Output the [X, Y] coordinate of the center of the cell containing the given text.  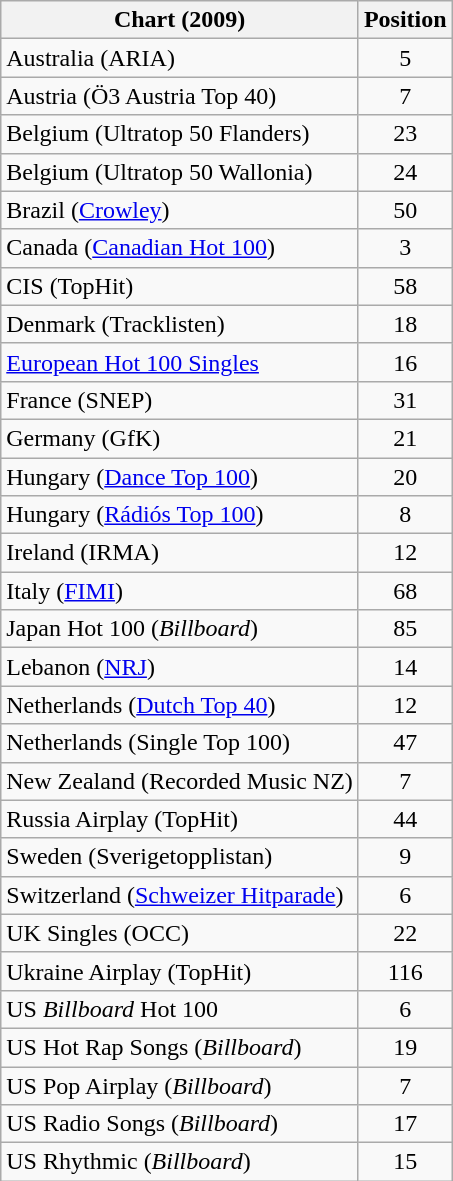
Belgium (Ultratop 50 Flanders) [180, 134]
85 [405, 629]
Russia Airplay (TopHit) [180, 819]
US Radio Songs (Billboard) [180, 1124]
Japan Hot 100 (Billboard) [180, 629]
Ukraine Airplay (TopHit) [180, 971]
Belgium (Ultratop 50 Wallonia) [180, 172]
Chart (2009) [180, 20]
17 [405, 1124]
24 [405, 172]
50 [405, 210]
31 [405, 400]
Switzerland (Schweizer Hitparade) [180, 895]
15 [405, 1162]
68 [405, 591]
New Zealand (Recorded Music NZ) [180, 781]
116 [405, 971]
19 [405, 1047]
Italy (FIMI) [180, 591]
44 [405, 819]
Australia (ARIA) [180, 58]
Denmark (Tracklisten) [180, 324]
Hungary (Rádiós Top 100) [180, 515]
CIS (TopHit) [180, 286]
18 [405, 324]
Brazil (Crowley) [180, 210]
21 [405, 438]
US Pop Airplay (Billboard) [180, 1085]
5 [405, 58]
US Billboard Hot 100 [180, 1009]
22 [405, 933]
Netherlands (Dutch Top 40) [180, 705]
16 [405, 362]
US Rhythmic (Billboard) [180, 1162]
Austria (Ö3 Austria Top 40) [180, 96]
US Hot Rap Songs (Billboard) [180, 1047]
14 [405, 667]
58 [405, 286]
9 [405, 857]
Lebanon (NRJ) [180, 667]
Sweden (Sverigetopplistan) [180, 857]
European Hot 100 Singles [180, 362]
Canada (Canadian Hot 100) [180, 248]
8 [405, 515]
Ireland (IRMA) [180, 553]
Netherlands (Single Top 100) [180, 743]
3 [405, 248]
UK Singles (OCC) [180, 933]
Position [405, 20]
France (SNEP) [180, 400]
47 [405, 743]
20 [405, 477]
23 [405, 134]
Germany (GfK) [180, 438]
Hungary (Dance Top 100) [180, 477]
